Determine the (x, y) coordinate at the center of the cell enclosing the given text.  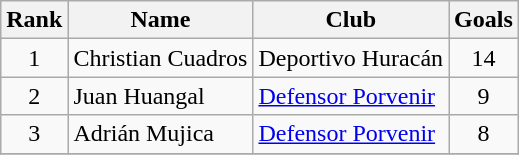
Christian Cuadros (160, 58)
8 (484, 134)
Club (351, 20)
Rank (34, 20)
14 (484, 58)
Goals (484, 20)
Deportivo Huracán (351, 58)
Name (160, 20)
Juan Huangal (160, 96)
1 (34, 58)
3 (34, 134)
9 (484, 96)
Adrián Mujica (160, 134)
2 (34, 96)
